Scan for the cell matching the given text and deliver its (X, Y) coordinate at center. 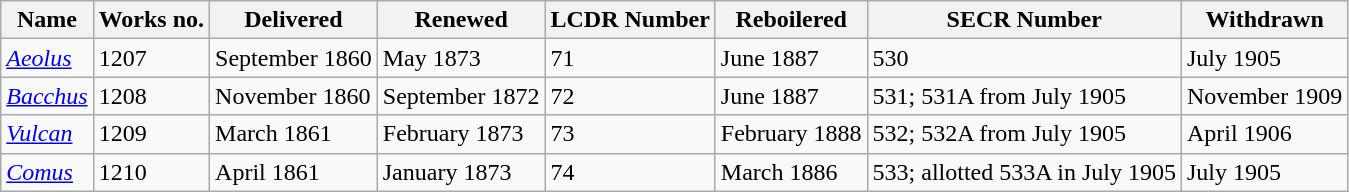
Name (47, 20)
SECR Number (1024, 20)
Renewed (461, 20)
May 1873 (461, 58)
531; 531A from July 1905 (1024, 96)
March 1861 (294, 134)
Bacchus (47, 96)
1208 (151, 96)
530 (1024, 58)
November 1909 (1264, 96)
73 (630, 134)
Works no. (151, 20)
January 1873 (461, 172)
1207 (151, 58)
November 1860 (294, 96)
533; allotted 533A in July 1905 (1024, 172)
February 1873 (461, 134)
1209 (151, 134)
74 (630, 172)
September 1860 (294, 58)
LCDR Number (630, 20)
532; 532A from July 1905 (1024, 134)
Delivered (294, 20)
71 (630, 58)
1210 (151, 172)
Reboilered (791, 20)
Vulcan (47, 134)
September 1872 (461, 96)
February 1888 (791, 134)
March 1886 (791, 172)
Comus (47, 172)
Withdrawn (1264, 20)
April 1861 (294, 172)
72 (630, 96)
Aeolus (47, 58)
April 1906 (1264, 134)
